Pinpoint the cell where the given text exists, returning its (x, y) midpoint coordinate. 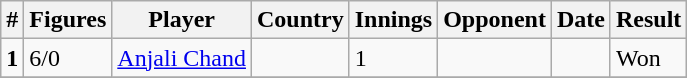
Innings (393, 20)
Opponent (495, 20)
6/0 (68, 58)
Won (648, 58)
Date (580, 20)
Figures (68, 20)
Player (182, 20)
Anjali Chand (182, 58)
Result (648, 20)
# (12, 20)
Country (300, 20)
